Capture the cell that displays the provided text and extract its [x, y] central coordinate. 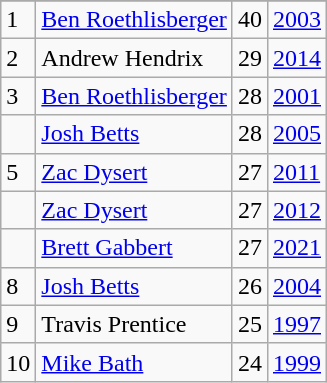
Mike Bath [134, 362]
2 [18, 58]
5 [18, 172]
24 [250, 362]
25 [250, 324]
26 [250, 286]
9 [18, 324]
2021 [296, 248]
1997 [296, 324]
3 [18, 96]
29 [250, 58]
Andrew Hendrix [134, 58]
2004 [296, 286]
40 [250, 20]
2001 [296, 96]
10 [18, 362]
2011 [296, 172]
Travis Prentice [134, 324]
8 [18, 286]
1 [18, 20]
2005 [296, 134]
2012 [296, 210]
Brett Gabbert [134, 248]
2014 [296, 58]
2003 [296, 20]
1999 [296, 362]
